Determine the (X, Y) coordinate at the center of the cell enclosing the given text.  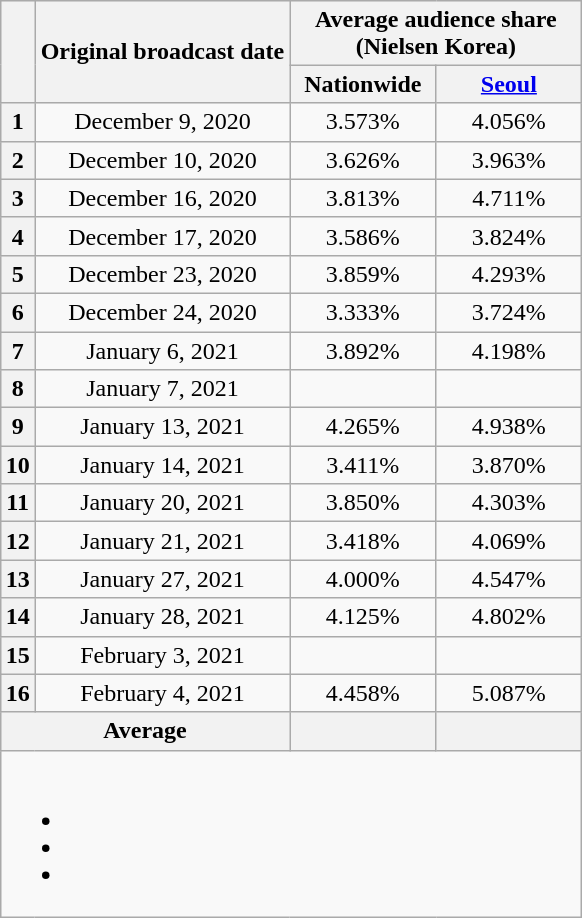
3.963% (509, 160)
14 (18, 617)
January 14, 2021 (162, 465)
15 (18, 655)
3.859% (363, 274)
4.125% (363, 617)
January 13, 2021 (162, 427)
4.458% (363, 693)
Original broadcast date (162, 52)
1 (18, 122)
Average (145, 731)
3.724% (509, 312)
January 21, 2021 (162, 541)
3.824% (509, 236)
4.711% (509, 198)
3.892% (363, 351)
4.069% (509, 541)
4.000% (363, 579)
3.333% (363, 312)
4.056% (509, 122)
11 (18, 503)
December 24, 2020 (162, 312)
3 (18, 198)
3.411% (363, 465)
4.198% (509, 351)
2 (18, 160)
4.938% (509, 427)
January 28, 2021 (162, 617)
10 (18, 465)
January 27, 2021 (162, 579)
8 (18, 389)
December 23, 2020 (162, 274)
3.573% (363, 122)
Average audience share(Nielsen Korea) (436, 32)
16 (18, 693)
9 (18, 427)
3.586% (363, 236)
December 17, 2020 (162, 236)
February 4, 2021 (162, 693)
Nationwide (363, 84)
February 3, 2021 (162, 655)
4.303% (509, 503)
December 16, 2020 (162, 198)
6 (18, 312)
3.813% (363, 198)
4.547% (509, 579)
3.870% (509, 465)
4 (18, 236)
3.850% (363, 503)
3.626% (363, 160)
5.087% (509, 693)
3.418% (363, 541)
December 10, 2020 (162, 160)
Seoul (509, 84)
4.293% (509, 274)
13 (18, 579)
January 7, 2021 (162, 389)
5 (18, 274)
January 6, 2021 (162, 351)
4.265% (363, 427)
December 9, 2020 (162, 122)
4.802% (509, 617)
12 (18, 541)
January 20, 2021 (162, 503)
7 (18, 351)
